Output the [x, y] coordinate of the center of the cell containing the given text.  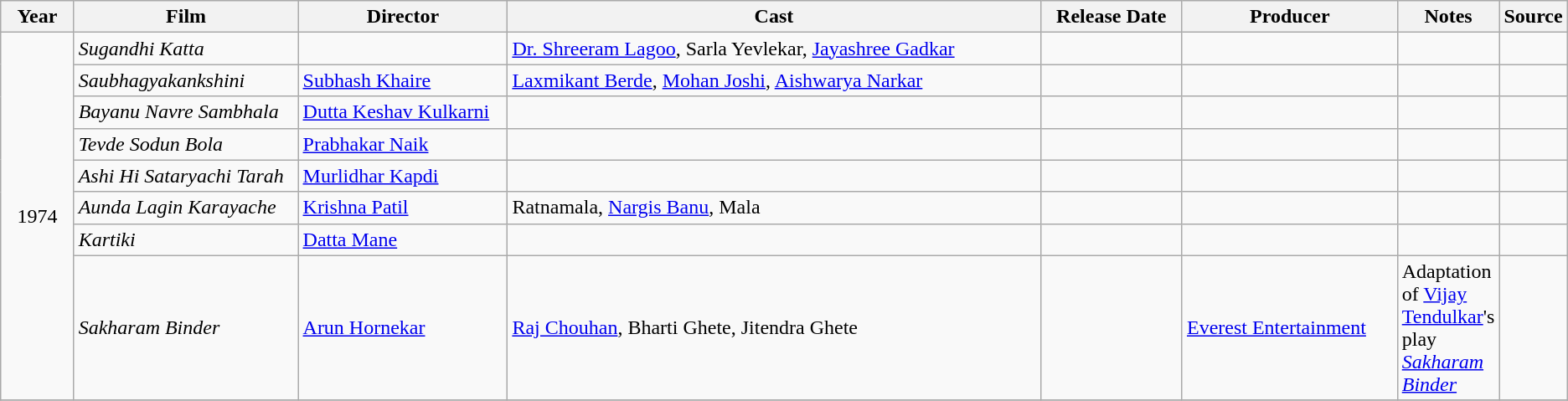
Notes [1448, 17]
Director [403, 17]
Aunda Lagin Karayache [186, 208]
Producer [1290, 17]
Laxmikant Berde, Mohan Joshi, Aishwarya Narkar [774, 80]
Everest Entertainment [1290, 328]
Datta Mane [403, 239]
Subhash Khaire [403, 80]
Film [186, 17]
Adaptation of Vijay Tendulkar's play Sakharam Binder [1448, 328]
Dutta Keshav Kulkarni [403, 112]
Dr. Shreeram Lagoo, Sarla Yevlekar, Jayashree Gadkar [774, 49]
Sugandhi Katta [186, 49]
Source [1533, 17]
Release Date [1111, 17]
Arun Hornekar [403, 328]
Saubhagyakankshini [186, 80]
Raj Chouhan, Bharti Ghete, Jitendra Ghete [774, 328]
Ashi Hi Sataryachi Tarah [186, 176]
Bayanu Navre Sambhala [186, 112]
Krishna Patil [403, 208]
Ratnamala, Nargis Banu, Mala [774, 208]
Tevde Sodun Bola [186, 144]
Year [37, 17]
Sakharam Binder [186, 328]
Kartiki [186, 239]
1974 [37, 217]
Murlidhar Kapdi [403, 176]
Prabhakar Naik [403, 144]
Cast [774, 17]
